Capture the cell that displays the provided text and extract its [x, y] central coordinate. 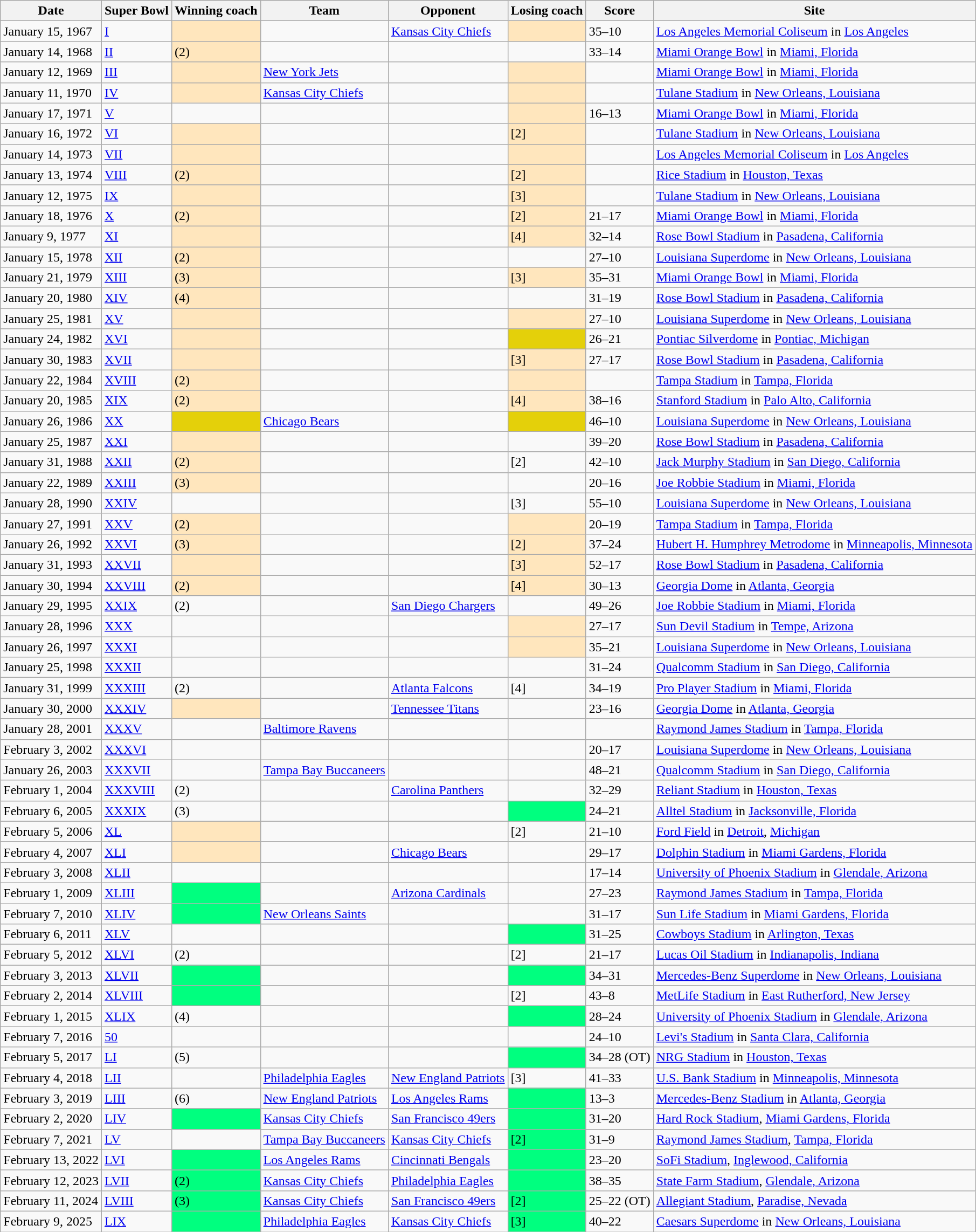
Winning coach [216, 11]
XXXVII [136, 770]
XXXIV [136, 708]
40–22 [620, 1221]
February 7, 2016 [51, 1037]
February 1, 2015 [51, 1016]
XXI [136, 442]
XXX [136, 627]
XI [136, 236]
Opponent [448, 11]
38–16 [620, 401]
Baltimore Ravens [324, 729]
XLVII [136, 975]
XXVIII [136, 585]
41–33 [620, 1078]
Rice Stadium in Houston, Texas [814, 175]
48–21 [620, 770]
February 3, 2008 [51, 872]
January 11, 1970 [51, 93]
Levi's Stadium in Santa Clara, California [814, 1037]
VI [136, 134]
46–10 [620, 421]
XXXVIII [136, 790]
XXIX [136, 606]
February 5, 2012 [51, 955]
27–23 [620, 893]
Allegiant Stadium, Paradise, Nevada [814, 1201]
Dolphin Stadium in Miami Gardens, Florida [814, 852]
33–14 [620, 52]
February 1, 2004 [51, 790]
February 1, 2009 [51, 893]
January 28, 2001 [51, 729]
Atlanta Falcons [448, 688]
31–20 [620, 1119]
January 20, 1985 [51, 401]
U.S. Bank Stadium in Minneapolis, Minnesota [814, 1078]
San Diego Chargers [448, 606]
XXXII [136, 667]
Cowboys Stadium in Arlington, Texas [814, 934]
January 21, 1979 [51, 278]
Tennessee Titans [448, 708]
Pro Player Stadium in Miami, Florida [814, 688]
MetLife Stadium in East Rutherford, New Jersey [814, 996]
(6) [216, 1098]
XV [136, 319]
February 4, 2018 [51, 1078]
XIX [136, 401]
IV [136, 93]
Pontiac Silverdome in Pontiac, Michigan [814, 339]
XLVIII [136, 996]
February 2, 2020 [51, 1119]
January 17, 1971 [51, 113]
Alltel Stadium in Jacksonville, Florida [814, 811]
XL [136, 831]
January 30, 2000 [51, 708]
20–17 [620, 749]
Raymond James Stadium, Tampa, Florida [814, 1139]
XLVI [136, 955]
XXIII [136, 483]
New Orleans Saints [324, 914]
29–17 [620, 852]
January 29, 1995 [51, 606]
XLI [136, 852]
31–25 [620, 934]
Hard Rock Stadium, Miami Gardens, Florida [814, 1119]
January 14, 1968 [51, 52]
Stanford Stadium in Palo Alto, California [814, 401]
February 2, 2014 [51, 996]
XLIII [136, 893]
January 22, 1984 [51, 380]
February 13, 2022 [51, 1160]
43–8 [620, 996]
Date [51, 11]
February 6, 2005 [51, 811]
New York Jets [324, 72]
34–19 [620, 688]
55–10 [620, 503]
January 9, 1977 [51, 236]
LIII [136, 1098]
35–10 [620, 31]
XLV [136, 934]
38–35 [620, 1180]
II [136, 52]
Losing coach [546, 11]
NRG Stadium in Houston, Texas [814, 1057]
LVIII [136, 1201]
February 3, 2019 [51, 1098]
January 20, 1980 [51, 298]
January 15, 1967 [51, 31]
January 28, 1996 [51, 627]
(5) [216, 1057]
XXV [136, 524]
XXXVI [136, 749]
XXII [136, 462]
34–28 (OT) [620, 1057]
39–20 [620, 442]
26–21 [620, 339]
XLII [136, 872]
V [136, 113]
January 30, 1983 [51, 360]
LII [136, 1078]
February 7, 2010 [51, 914]
XXXI [136, 647]
January 27, 1991 [51, 524]
Super Bowl [136, 11]
49–26 [620, 606]
January 13, 1974 [51, 175]
January 25, 1987 [51, 442]
Sun Life Stadium in Miami Gardens, Florida [814, 914]
XXXV [136, 729]
X [136, 216]
Score [620, 11]
XIV [136, 298]
Lucas Oil Stadium in Indianapolis, Indiana [814, 955]
January 31, 1988 [51, 462]
February 6, 2011 [51, 934]
January 14, 1973 [51, 154]
Site [814, 11]
January 30, 1994 [51, 585]
21–10 [620, 831]
February 7, 2021 [51, 1139]
January 26, 1997 [51, 647]
January 24, 1982 [51, 339]
28–24 [620, 1016]
Carolina Panthers [448, 790]
XXVI [136, 544]
LVI [136, 1160]
January 25, 1981 [51, 319]
January 25, 1998 [51, 667]
February 3, 2002 [51, 749]
LI [136, 1057]
30–13 [620, 585]
Mercedes-Benz Superdome in New Orleans, Louisiana [814, 975]
35–21 [620, 647]
XX [136, 421]
January 15, 1978 [51, 257]
32–29 [620, 790]
23–20 [620, 1160]
State Farm Stadium, Glendale, Arizona [814, 1180]
Team [324, 11]
24–21 [620, 811]
Jack Murphy Stadium in San Diego, California [814, 462]
35–31 [620, 278]
January 18, 1976 [51, 216]
January 12, 1969 [51, 72]
XVIII [136, 380]
IX [136, 195]
32–14 [620, 236]
I [136, 31]
XXXIII [136, 688]
LV [136, 1139]
XVI [136, 339]
VIII [136, 175]
February 9, 2025 [51, 1221]
LIV [136, 1119]
January 12, 1975 [51, 195]
20–16 [620, 483]
XXIV [136, 503]
Ford Field in Detroit, Michigan [814, 831]
January 22, 1989 [51, 483]
XLIV [136, 914]
24–10 [620, 1037]
February 5, 2006 [51, 831]
February 11, 2024 [51, 1201]
31–19 [620, 298]
Reliant Stadium in Houston, Texas [814, 790]
50 [136, 1037]
SoFi Stadium, Inglewood, California [814, 1160]
January 26, 2003 [51, 770]
31–9 [620, 1139]
LIX [136, 1221]
February 12, 2023 [51, 1180]
52–17 [620, 565]
20–19 [620, 524]
VII [136, 154]
XIII [136, 278]
Mercedes-Benz Stadium in Atlanta, Georgia [814, 1098]
13–3 [620, 1098]
17–14 [620, 872]
January 31, 1999 [51, 688]
Hubert H. Humphrey Metrodome in Minneapolis, Minnesota [814, 544]
42–10 [620, 462]
16–13 [620, 113]
January 16, 1972 [51, 134]
XLIX [136, 1016]
31–24 [620, 667]
Arizona Cardinals [448, 893]
January 28, 1990 [51, 503]
Sun Devil Stadium in Tempe, Arizona [814, 627]
23–16 [620, 708]
January 26, 1986 [51, 421]
Caesars Superdome in New Orleans, Louisiana [814, 1221]
XII [136, 257]
XXXIX [136, 811]
III [136, 72]
34–31 [620, 975]
February 3, 2013 [51, 975]
LVII [136, 1180]
XXVII [136, 565]
January 26, 1992 [51, 544]
January 31, 1993 [51, 565]
February 5, 2017 [51, 1057]
Cincinnati Bengals [448, 1160]
February 4, 2007 [51, 852]
25–22 (OT) [620, 1201]
XVII [136, 360]
37–24 [620, 544]
31–17 [620, 914]
